Provide the (X, Y) coordinate of the cell's center where the given text is located.  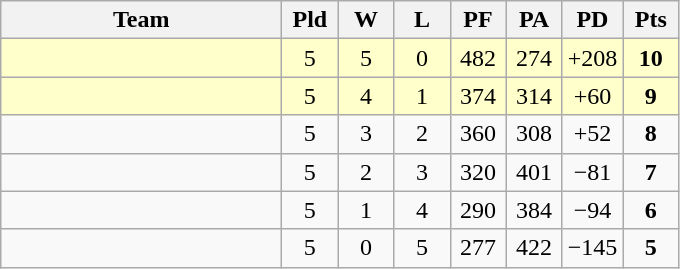
−81 (592, 172)
PA (534, 20)
482 (478, 58)
+60 (592, 96)
W (366, 20)
+52 (592, 134)
422 (534, 248)
Pts (651, 20)
−145 (592, 248)
277 (478, 248)
274 (534, 58)
Pld (310, 20)
Team (142, 20)
7 (651, 172)
290 (478, 210)
6 (651, 210)
360 (478, 134)
PF (478, 20)
320 (478, 172)
PD (592, 20)
314 (534, 96)
374 (478, 96)
384 (534, 210)
401 (534, 172)
+208 (592, 58)
8 (651, 134)
308 (534, 134)
−94 (592, 210)
9 (651, 96)
10 (651, 58)
L (422, 20)
